For the text-containing cell, return its midpoint in (x, y) coordinate format. 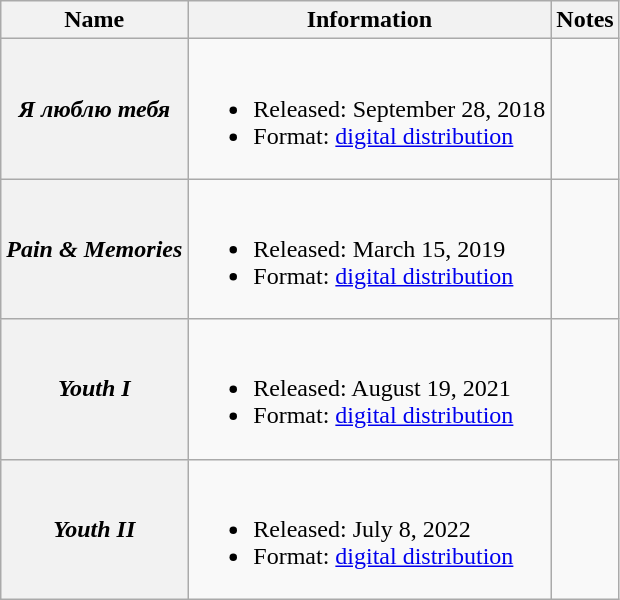
Information (370, 20)
Youth I (94, 389)
Youth II (94, 529)
Released: September 28, 2018Format: digital distribution (370, 109)
Name (94, 20)
Notes (585, 20)
Pain & Memories (94, 249)
Released: August 19, 2021Format: digital distribution (370, 389)
Released: March 15, 2019Format: digital distribution (370, 249)
Я люблю тебя (94, 109)
Released: July 8, 2022Format: digital distribution (370, 529)
